Return [X, Y] of the center of cell containing provided text 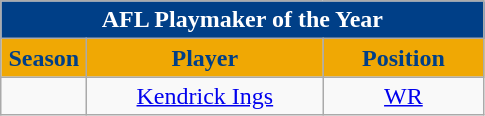
Position [404, 58]
Kendrick Ings [205, 96]
AFL Playmaker of the Year [242, 20]
WR [404, 96]
Season [44, 58]
Player [205, 58]
